Return [X, Y] of the center of cell containing provided text 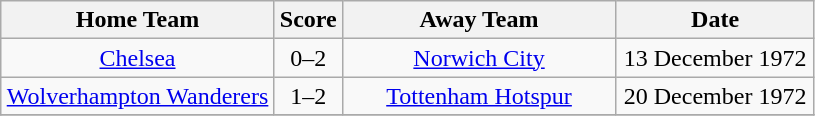
20 December 1972 [716, 96]
Date [716, 20]
1–2 [308, 96]
Chelsea [138, 58]
13 December 1972 [716, 58]
Score [308, 20]
Away Team [479, 20]
Tottenham Hotspur [479, 96]
Wolverhampton Wanderers [138, 96]
Norwich City [479, 58]
Home Team [138, 20]
0–2 [308, 58]
